Find where the given text appears and provide that cell's center as [x, y] coordinate. 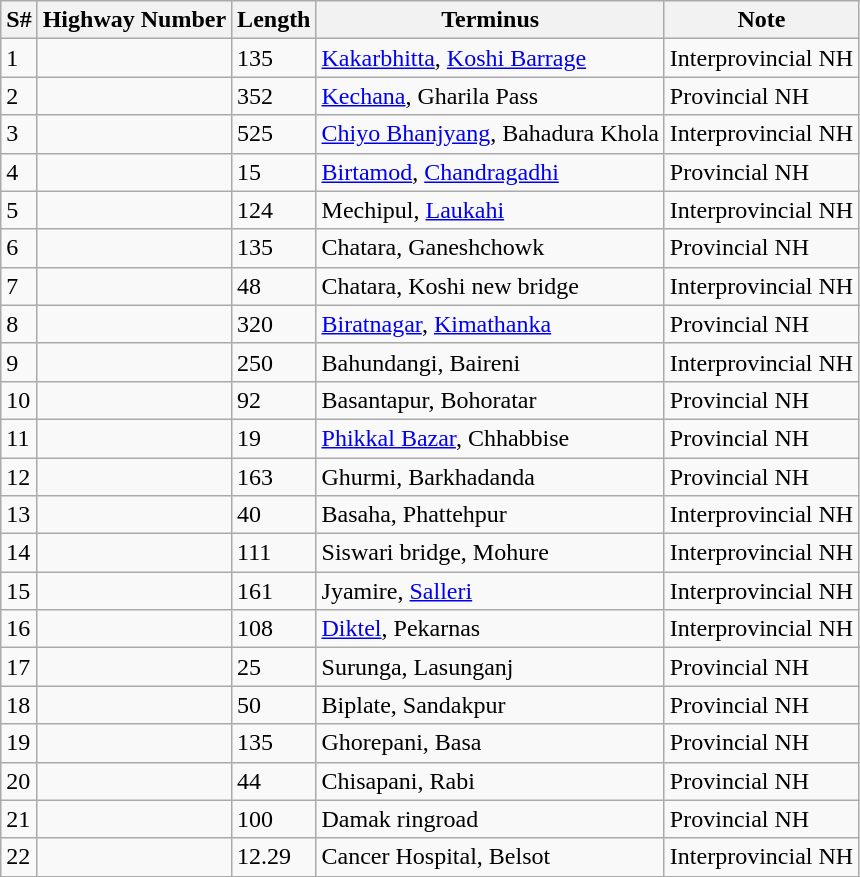
25 [274, 667]
Note [761, 20]
320 [274, 324]
4 [19, 172]
Biratnagar, Kimathanka [490, 324]
7 [19, 286]
2 [19, 96]
Siswari bridge, Mohure [490, 553]
8 [19, 324]
50 [274, 705]
3 [19, 134]
Terminus [490, 20]
Highway Number [134, 20]
12.29 [274, 857]
Chiyo Bhanjyang, Bahadura Khola [490, 134]
108 [274, 629]
13 [19, 515]
Ghurmi, Barkhadanda [490, 477]
5 [19, 210]
124 [274, 210]
Chatara, Koshi new bridge [490, 286]
Length [274, 20]
Bahundangi, Baireni [490, 362]
14 [19, 553]
21 [19, 819]
Damak ringroad [490, 819]
Chatara, Ganeshchowk [490, 248]
9 [19, 362]
48 [274, 286]
163 [274, 477]
Mechipul, Laukahi [490, 210]
Surunga, Lasunganj [490, 667]
6 [19, 248]
Kechana, Gharila Pass [490, 96]
Ghorepani, Basa [490, 743]
250 [274, 362]
S# [19, 20]
111 [274, 553]
Jyamire, Salleri [490, 591]
16 [19, 629]
161 [274, 591]
Biplate, Sandakpur [490, 705]
10 [19, 400]
352 [274, 96]
18 [19, 705]
Basantapur, Bohoratar [490, 400]
Birtamod, Chandragadhi [490, 172]
1 [19, 58]
100 [274, 819]
22 [19, 857]
44 [274, 781]
20 [19, 781]
Diktel, Pekarnas [490, 629]
Basaha, Phattehpur [490, 515]
11 [19, 438]
17 [19, 667]
Kakarbhitta, Koshi Barrage [490, 58]
40 [274, 515]
525 [274, 134]
92 [274, 400]
12 [19, 477]
Phikkal Bazar, Chhabbise [490, 438]
Cancer Hospital, Belsot [490, 857]
Chisapani, Rabi [490, 781]
